Determine the (X, Y) coordinate at the center of the cell enclosing the given text.  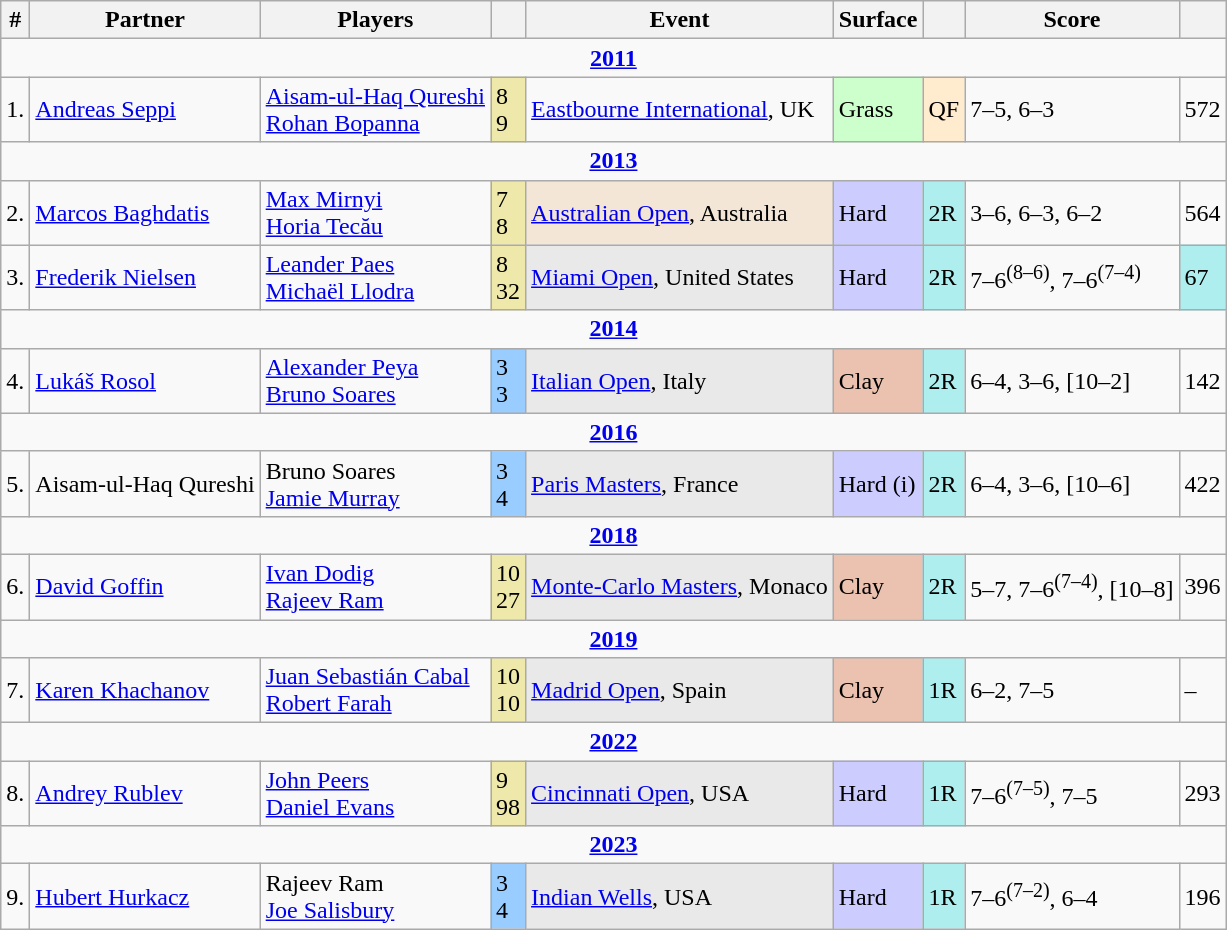
Madrid Open, Spain (680, 690)
Cincinnati Open, USA (680, 794)
John Peers Daniel Evans (375, 794)
Aisam-ul-Haq Qureshi (145, 484)
Event (680, 20)
Players (375, 20)
Alexander Peya Bruno Soares (375, 380)
6. (16, 586)
Italian Open, Italy (680, 380)
572 (1202, 110)
4. (16, 380)
2011 (614, 58)
– (1202, 690)
2016 (614, 432)
78 (508, 212)
Grass (878, 110)
Bruno Soares Jamie Murray (375, 484)
33 (508, 380)
6–2, 7–5 (1072, 690)
5–7, 7–6(7–4), [10–8] (1072, 586)
2. (16, 212)
7–6(7–5), 7–5 (1072, 794)
Paris Masters, France (680, 484)
Marcos Baghdatis (145, 212)
832 (508, 278)
9. (16, 896)
8. (16, 794)
Frederik Nielsen (145, 278)
Surface (878, 20)
196 (1202, 896)
Miami Open, United States (680, 278)
89 (508, 110)
2023 (614, 845)
Australian Open, Australia (680, 212)
7–6(8–6), 7–6(7–4) (1072, 278)
Indian Wells, USA (680, 896)
7–6(7–2), 6–4 (1072, 896)
67 (1202, 278)
# (16, 20)
Andrey Rublev (145, 794)
Karen Khachanov (145, 690)
Hubert Hurkacz (145, 896)
Rajeev Ram Joe Salisbury (375, 896)
QF (944, 110)
Andreas Seppi (145, 110)
998 (508, 794)
Ivan Dodig Rajeev Ram (375, 586)
1. (16, 110)
Eastbourne International, UK (680, 110)
Monte-Carlo Masters, Monaco (680, 586)
Juan Sebastián Cabal Robert Farah (375, 690)
142 (1202, 380)
6–4, 3–6, [10–6] (1072, 484)
2013 (614, 161)
2022 (614, 742)
6–4, 3–6, [10–2] (1072, 380)
5. (16, 484)
Lukáš Rosol (145, 380)
Hard (i) (878, 484)
David Goffin (145, 586)
Leander Paes Michaël Llodra (375, 278)
293 (1202, 794)
3. (16, 278)
422 (1202, 484)
2014 (614, 329)
7–5, 6–3 (1072, 110)
2018 (614, 535)
2019 (614, 639)
Partner (145, 20)
7. (16, 690)
396 (1202, 586)
1027 (508, 586)
Max Mirnyi Horia Tecău (375, 212)
Aisam-ul-Haq Qureshi Rohan Bopanna (375, 110)
Score (1072, 20)
3–6, 6–3, 6–2 (1072, 212)
1010 (508, 690)
564 (1202, 212)
